Locate the cell with the specified text and output its [X, Y] center coordinate. 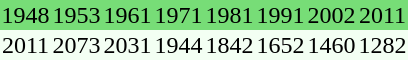
1460 [332, 45]
1948 [26, 15]
1971 [178, 15]
1991 [280, 15]
1981 [230, 15]
1944 [178, 45]
2031 [128, 45]
2073 [76, 45]
1842 [230, 45]
1953 [76, 15]
2002 [332, 15]
1961 [128, 15]
1652 [280, 45]
1282 [382, 45]
